Capture the cell that displays the provided text and extract its [x, y] central coordinate. 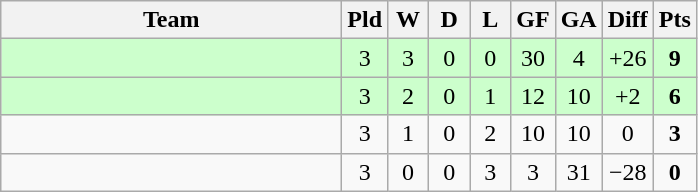
Diff [628, 20]
12 [533, 96]
Pts [674, 20]
Team [172, 20]
30 [533, 58]
W [408, 20]
9 [674, 58]
4 [578, 58]
D [450, 20]
L [490, 20]
GF [533, 20]
6 [674, 96]
GA [578, 20]
Pld [365, 20]
31 [578, 172]
+26 [628, 58]
−28 [628, 172]
+2 [628, 96]
